From the cell containing the given text, extract its center point as [x, y] coordinate. 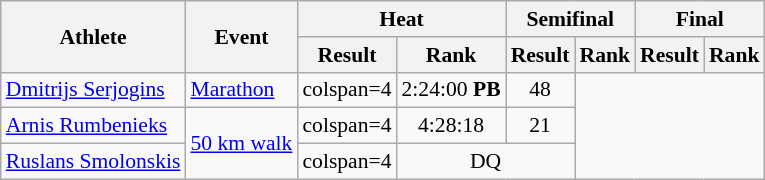
4:28:18 [452, 126]
Event [241, 36]
Athlete [94, 36]
50 km walk [241, 144]
Ruslans Smolonskis [94, 162]
Heat [401, 19]
Marathon [241, 90]
Arnis Rumbenieks [94, 126]
DQ [486, 162]
48 [540, 90]
Semifinal [570, 19]
2:24:00 PB [452, 90]
Final [700, 19]
21 [540, 126]
Dmitrijs Serjogins [94, 90]
